Pinpoint the cell where the given text exists, returning its [x, y] midpoint coordinate. 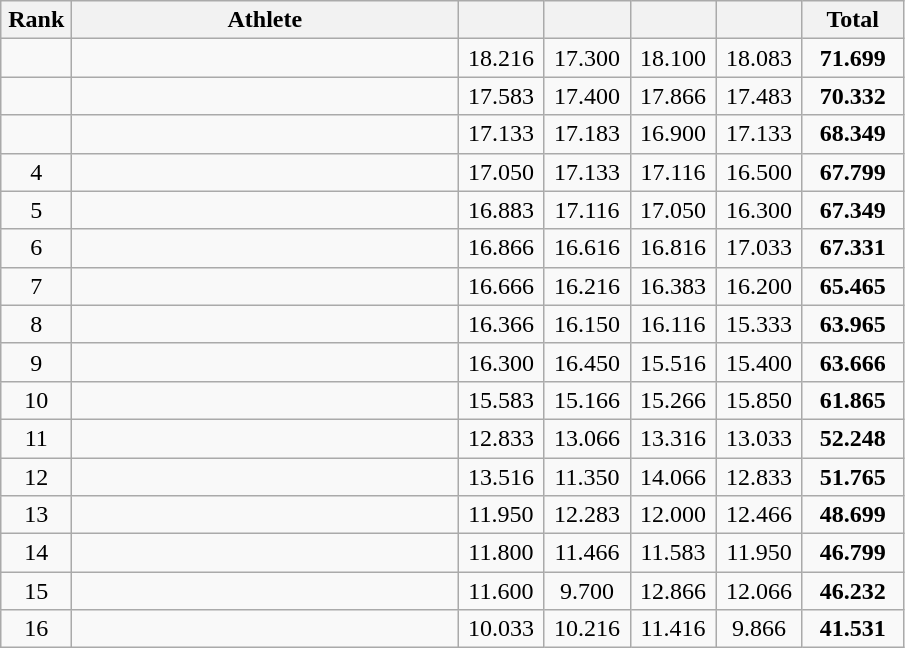
13.066 [587, 438]
16.900 [673, 134]
17.183 [587, 134]
12.866 [673, 591]
16.500 [759, 172]
18.100 [673, 58]
51.765 [852, 477]
67.331 [852, 248]
9.866 [759, 629]
68.349 [852, 134]
12.466 [759, 515]
13.516 [501, 477]
16 [36, 629]
16.666 [501, 286]
15.516 [673, 362]
Rank [36, 20]
13 [36, 515]
17.866 [673, 96]
46.232 [852, 591]
11.583 [673, 553]
9.700 [587, 591]
70.332 [852, 96]
11.600 [501, 591]
8 [36, 324]
10.033 [501, 629]
11.416 [673, 629]
11.800 [501, 553]
Athlete [265, 20]
16.366 [501, 324]
11.350 [587, 477]
16.383 [673, 286]
15 [36, 591]
5 [36, 210]
46.799 [852, 553]
12.283 [587, 515]
Total [852, 20]
16.450 [587, 362]
65.465 [852, 286]
11.466 [587, 553]
63.666 [852, 362]
17.033 [759, 248]
9 [36, 362]
17.483 [759, 96]
63.965 [852, 324]
12.066 [759, 591]
15.400 [759, 362]
4 [36, 172]
16.883 [501, 210]
14 [36, 553]
48.699 [852, 515]
10.216 [587, 629]
7 [36, 286]
13.316 [673, 438]
67.349 [852, 210]
16.866 [501, 248]
10 [36, 400]
61.865 [852, 400]
15.850 [759, 400]
14.066 [673, 477]
16.816 [673, 248]
16.150 [587, 324]
71.699 [852, 58]
16.216 [587, 286]
16.200 [759, 286]
11 [36, 438]
15.266 [673, 400]
52.248 [852, 438]
18.216 [501, 58]
17.400 [587, 96]
12 [36, 477]
17.583 [501, 96]
41.531 [852, 629]
18.083 [759, 58]
16.616 [587, 248]
16.116 [673, 324]
17.300 [587, 58]
67.799 [852, 172]
13.033 [759, 438]
6 [36, 248]
12.000 [673, 515]
15.166 [587, 400]
15.333 [759, 324]
15.583 [501, 400]
